Capture the cell that displays the provided text and extract its (x, y) central coordinate. 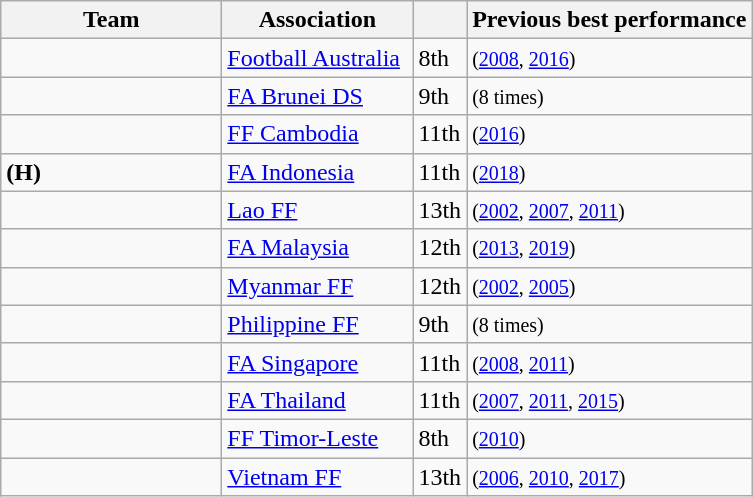
FA Brunei DS (318, 96)
Philippine FF (318, 324)
FA Singapore (318, 362)
Football Australia (318, 58)
(H) (112, 172)
FF Cambodia (318, 134)
Myanmar FF (318, 286)
Association (318, 20)
(2008, 2011) (610, 362)
Team (112, 20)
(2007, 2011, 2015) (610, 400)
FF Timor-Leste (318, 438)
(2010) (610, 438)
(2002, 2005) (610, 286)
Vietnam FF (318, 477)
(2008, 2016) (610, 58)
(2016) (610, 134)
Lao FF (318, 210)
FA Thailand (318, 400)
(2013, 2019) (610, 248)
FA Indonesia (318, 172)
(2018) (610, 172)
(2002, 2007, 2011) (610, 210)
Previous best performance (610, 20)
FA Malaysia (318, 248)
(2006, 2010, 2017) (610, 477)
